Pinpoint the cell where the given text exists, returning its [x, y] midpoint coordinate. 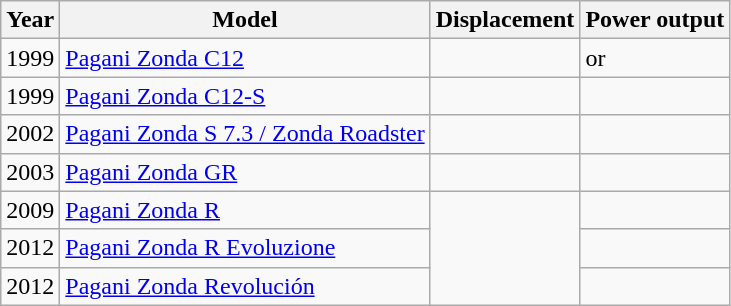
Power output [655, 20]
2009 [30, 210]
2003 [30, 172]
Pagani Zonda GR [245, 172]
or [655, 58]
Pagani Zonda R [245, 210]
Pagani Zonda C12-S [245, 96]
Year [30, 20]
Pagani Zonda C12 [245, 58]
2002 [30, 134]
Pagani Zonda R Evoluzione [245, 248]
Model [245, 20]
Pagani Zonda Revolución [245, 286]
Pagani Zonda S 7.3 / Zonda Roadster [245, 134]
Displacement [505, 20]
